From the cell containing the given text, extract its center point as (X, Y) coordinate. 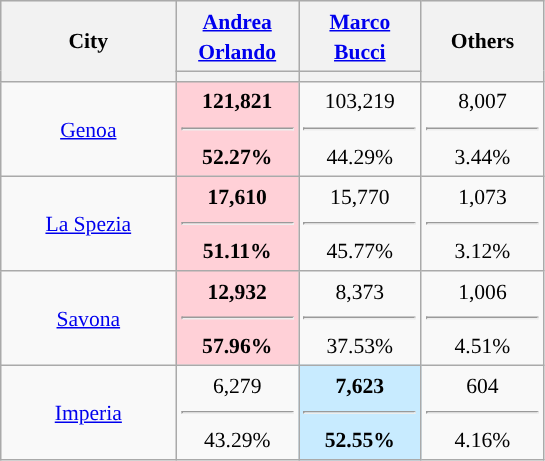
8,373 37.53% (360, 318)
Savona (88, 318)
12,932 57.96% (238, 318)
Andrea Orlando (238, 36)
15,770 45.77% (360, 224)
103,219 44.29% (360, 128)
Imperia (88, 412)
121,821 52.27% (238, 128)
Marco Bucci (360, 36)
Genoa (88, 128)
7,623 52.55% (360, 412)
1,006 4.51% (482, 318)
Others (482, 41)
City (88, 41)
8,007 3.44% (482, 128)
6,279 43.29% (238, 412)
17,610 51.11% (238, 224)
1,073 3.12% (482, 224)
604 4.16% (482, 412)
La Spezia (88, 224)
